For the text-containing cell, return its midpoint in [X, Y] coordinate format. 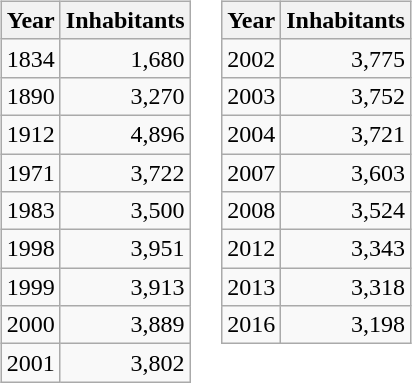
2016 [252, 325]
1834 [30, 58]
3,603 [346, 173]
3,318 [346, 287]
1998 [30, 249]
3,721 [346, 134]
1971 [30, 173]
2008 [252, 211]
3,775 [346, 58]
3,524 [346, 211]
2013 [252, 287]
3,752 [346, 96]
2012 [252, 249]
2002 [252, 58]
2004 [252, 134]
1,680 [125, 58]
1890 [30, 96]
2001 [30, 363]
1999 [30, 287]
3,951 [125, 249]
3,198 [346, 325]
3,500 [125, 211]
2003 [252, 96]
2007 [252, 173]
3,270 [125, 96]
3,889 [125, 325]
3,802 [125, 363]
4,896 [125, 134]
3,913 [125, 287]
1912 [30, 134]
2000 [30, 325]
1983 [30, 211]
3,722 [125, 173]
3,343 [346, 249]
